Pinpoint the cell where the given text exists, returning its [x, y] midpoint coordinate. 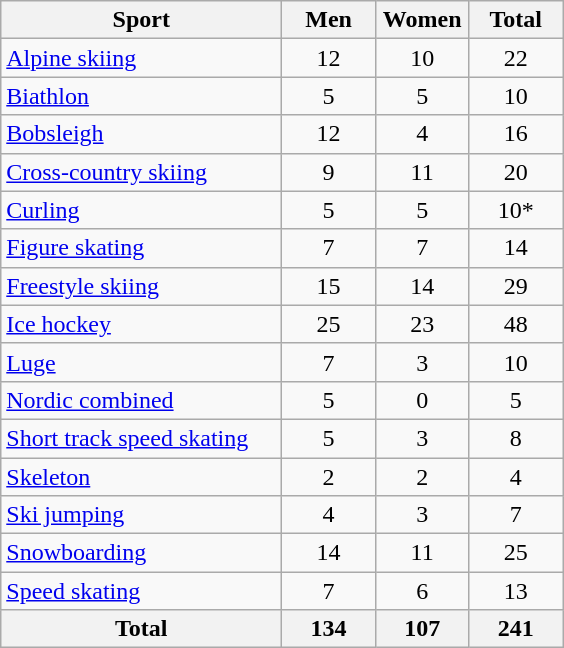
22 [516, 58]
23 [422, 324]
Women [422, 20]
Sport [142, 20]
10* [516, 210]
Snowboarding [142, 553]
Men [329, 20]
Skeleton [142, 477]
Bobsleigh [142, 134]
48 [516, 324]
15 [329, 286]
9 [329, 172]
Biathlon [142, 96]
Alpine skiing [142, 58]
Speed skating [142, 591]
Short track speed skating [142, 438]
134 [329, 629]
6 [422, 591]
Cross-country skiing [142, 172]
Ski jumping [142, 515]
Nordic combined [142, 400]
Figure skating [142, 248]
Curling [142, 210]
16 [516, 134]
Freestyle skiing [142, 286]
241 [516, 629]
0 [422, 400]
107 [422, 629]
8 [516, 438]
20 [516, 172]
13 [516, 591]
Luge [142, 362]
29 [516, 286]
Ice hockey [142, 324]
